Scan for the cell matching the given text and deliver its (X, Y) coordinate at center. 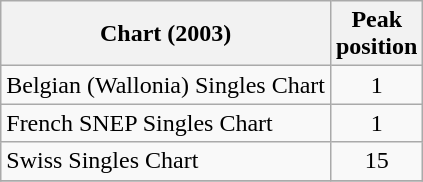
French SNEP Singles Chart (166, 123)
Belgian (Wallonia) Singles Chart (166, 85)
Peakposition (376, 34)
15 (376, 161)
Chart (2003) (166, 34)
Swiss Singles Chart (166, 161)
